Pinpoint the cell where the given text exists, returning its [X, Y] midpoint coordinate. 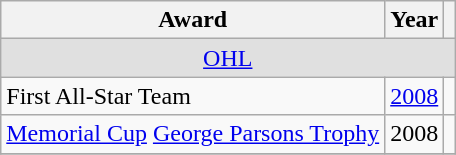
First All-Star Team [193, 96]
Memorial Cup George Parsons Trophy [193, 134]
OHL [228, 58]
Award [193, 20]
Year [414, 20]
